Scan for the cell matching the given text and deliver its (X, Y) coordinate at center. 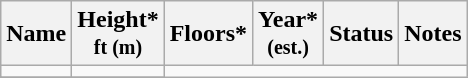
Name (36, 34)
Year*(est.) (288, 34)
Height*ft (m) (118, 34)
Notes (433, 34)
Status (362, 34)
Floors* (208, 34)
